Return the (X, Y) coordinate for the center point of the cell that contains the specified text.  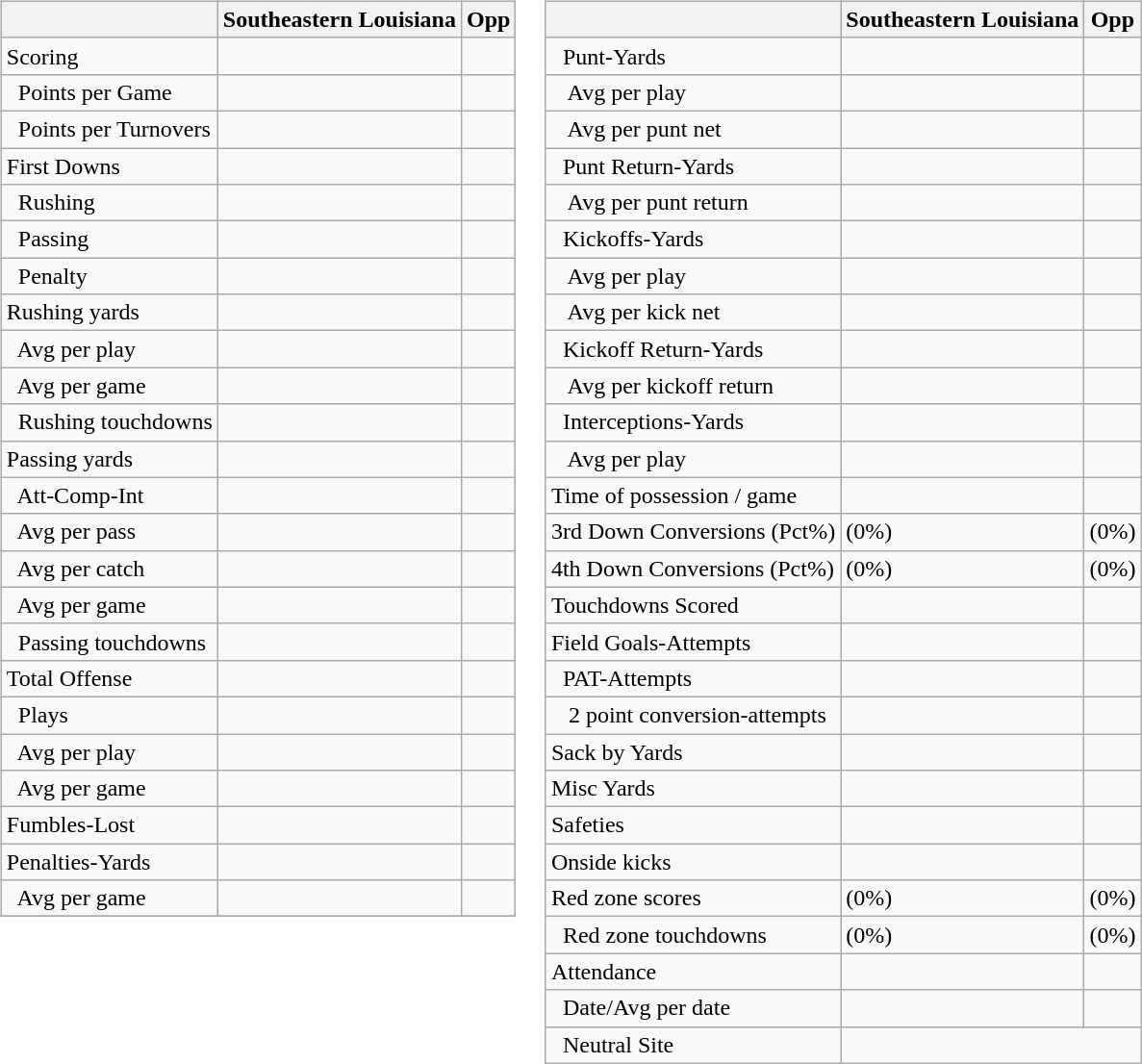
Passing (110, 240)
Date/Avg per date (693, 1008)
Total Offense (110, 678)
First Downs (110, 166)
Avg per punt return (693, 203)
Passing touchdowns (110, 642)
Avg per punt net (693, 129)
Passing yards (110, 459)
Kickoff Return-Yards (693, 349)
Penalty (110, 276)
3rd Down Conversions (Pct%) (693, 532)
Points per Turnovers (110, 129)
Fumbles-Lost (110, 825)
Rushing touchdowns (110, 422)
Rushing (110, 203)
Kickoffs-Yards (693, 240)
Points per Game (110, 92)
4th Down Conversions (Pct%) (693, 569)
Punt-Yards (693, 56)
Avg per kick net (693, 313)
PAT-Attempts (693, 678)
Avg per kickoff return (693, 386)
Scoring (110, 56)
Att-Comp-Int (110, 495)
Penalties-Yards (110, 862)
Red zone touchdowns (693, 935)
Misc Yards (693, 789)
Neutral Site (693, 1045)
Avg per catch (110, 569)
Punt Return-Yards (693, 166)
Attendance (693, 972)
Sack by Yards (693, 751)
Rushing yards (110, 313)
Touchdowns Scored (693, 605)
Time of possession / game (693, 495)
Plays (110, 715)
Interceptions-Yards (693, 422)
Field Goals-Attempts (693, 642)
Safeties (693, 825)
2 point conversion-attempts (693, 715)
Red zone scores (693, 899)
Onside kicks (693, 862)
Avg per pass (110, 532)
